Detect which cell encompasses the target text, then output its [X, Y] center coordinate. 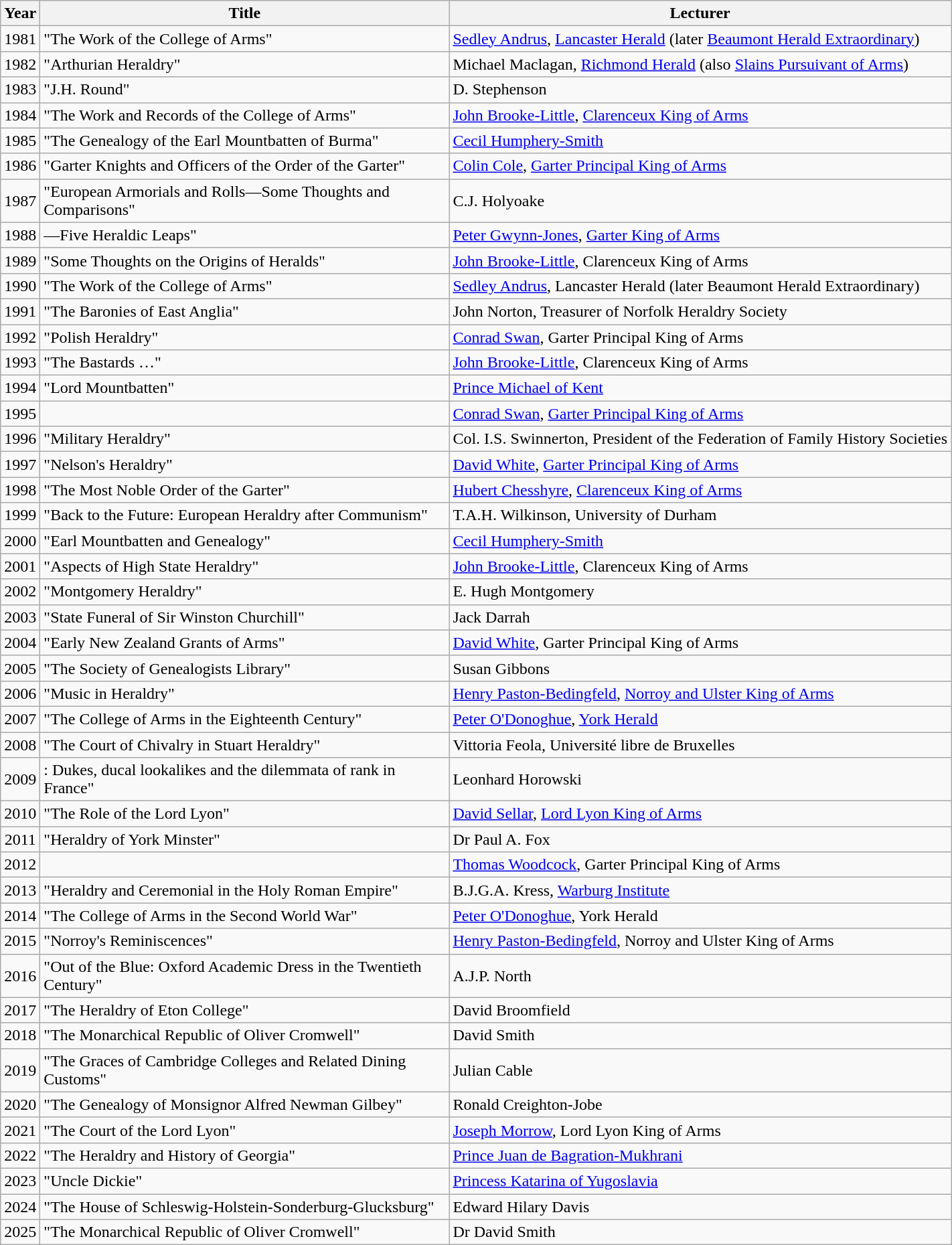
1984 [20, 115]
2011 [20, 839]
"The Genealogy of the Earl Mountbatten of Burma" [245, 141]
1982 [20, 64]
Peter Gwynn-Jones, Garter King of Arms [700, 235]
"Polish Heraldry" [245, 337]
"Some Thoughts on the Origins of Heralds" [245, 260]
1991 [20, 311]
John Norton, Treasurer of Norfolk Heraldry Society [700, 311]
Michael Maclagan, Richmond Herald (also Slains Pursuivant of Arms) [700, 64]
"The Heraldry of Eton College" [245, 1010]
"The College of Arms in the Second World War" [245, 916]
E. Hugh Montgomery [700, 592]
1983 [20, 90]
"Heraldry and Ceremonial in the Holy Roman Empire" [245, 890]
"The Heraldry and History of Georgia" [245, 1155]
Dr Paul A. Fox [700, 839]
Hubert Chesshyre, Clarenceux King of Arms [700, 490]
1992 [20, 337]
David Broomfield [700, 1010]
2003 [20, 617]
2008 [20, 745]
Vittoria Feola, Université libre de Bruxelles [700, 745]
1990 [20, 286]
2004 [20, 643]
Leonhard Horowski [700, 779]
2022 [20, 1155]
D. Stephenson [700, 90]
C.J. Holyoake [700, 201]
Jack Darrah [700, 617]
2017 [20, 1010]
1986 [20, 166]
2012 [20, 865]
Title [245, 13]
"Aspects of High State Heraldry" [245, 566]
"The Graces of Cambridge Colleges and Related Dining Customs" [245, 1070]
"The Most Noble Order of the Garter" [245, 490]
Prince Juan de Bagration-Mukhrani [700, 1155]
2019 [20, 1070]
1997 [20, 465]
2007 [20, 719]
—Five Heraldic Leaps" [245, 235]
"The College of Arms in the Eighteenth Century" [245, 719]
"Back to the Future: European Heraldry after Communism" [245, 515]
Ronald Creighton-Jobe [700, 1104]
"State Funeral of Sir Winston Churchill" [245, 617]
"Lord Mountbatten" [245, 388]
2002 [20, 592]
Lecturer [700, 13]
2021 [20, 1130]
"The Work and Records of the College of Arms" [245, 115]
2000 [20, 541]
Susan Gibbons [700, 668]
"Arthurian Heraldry" [245, 64]
Year [20, 13]
"Heraldry of York Minster" [245, 839]
1993 [20, 363]
1994 [20, 388]
"European Armorials and Rolls—Some Thoughts and Comparisons" [245, 201]
B.J.G.A. Kress, Warburg Institute [700, 890]
"The Role of the Lord Lyon" [245, 814]
"The Court of Chivalry in Stuart Heraldry" [245, 745]
2014 [20, 916]
1989 [20, 260]
Dr David Smith [700, 1232]
2020 [20, 1104]
Princess Katarina of Yugoslavia [700, 1181]
2005 [20, 668]
2013 [20, 890]
2001 [20, 566]
2025 [20, 1232]
2024 [20, 1207]
2018 [20, 1035]
David Sellar, Lord Lyon King of Arms [700, 814]
1988 [20, 235]
"The House of Schleswig-Holstein-Sonderburg-Glucksburg" [245, 1207]
2015 [20, 941]
"Montgomery Heraldry" [245, 592]
Joseph Morrow, Lord Lyon King of Arms [700, 1130]
1999 [20, 515]
: Dukes, ducal lookalikes and the dilemmata of rank in France" [245, 779]
Julian Cable [700, 1070]
"The Society of Genealogists Library" [245, 668]
"Out of the Blue: Oxford Academic Dress in the Twentieth Century" [245, 976]
"Garter Knights and Officers of the Order of the Garter" [245, 166]
A.J.P. North [700, 976]
"Military Heraldry" [245, 439]
2023 [20, 1181]
"The Bastards …" [245, 363]
1985 [20, 141]
Prince Michael of Kent [700, 388]
"The Genealogy of Monsignor Alfred Newman Gilbey" [245, 1104]
"Uncle Dickie" [245, 1181]
2009 [20, 779]
1998 [20, 490]
"Norroy's Reminiscences" [245, 941]
David Smith [700, 1035]
1996 [20, 439]
1995 [20, 414]
1981 [20, 39]
"J.H. Round" [245, 90]
Col. I.S. Swinnerton, President of the Federation of Family History Societies [700, 439]
"The Baronies of East Anglia" [245, 311]
Colin Cole, Garter Principal King of Arms [700, 166]
2006 [20, 693]
"Earl Mountbatten and Genealogy" [245, 541]
"The Court of the Lord Lyon" [245, 1130]
2016 [20, 976]
2010 [20, 814]
1987 [20, 201]
Edward Hilary Davis [700, 1207]
"Nelson's Heraldry" [245, 465]
"Early New Zealand Grants of Arms" [245, 643]
T.A.H. Wilkinson, University of Durham [700, 515]
Thomas Woodcock, Garter Principal King of Arms [700, 865]
"Music in Heraldry" [245, 693]
